Find where the given text appears and provide that cell's center as [X, Y] coordinate. 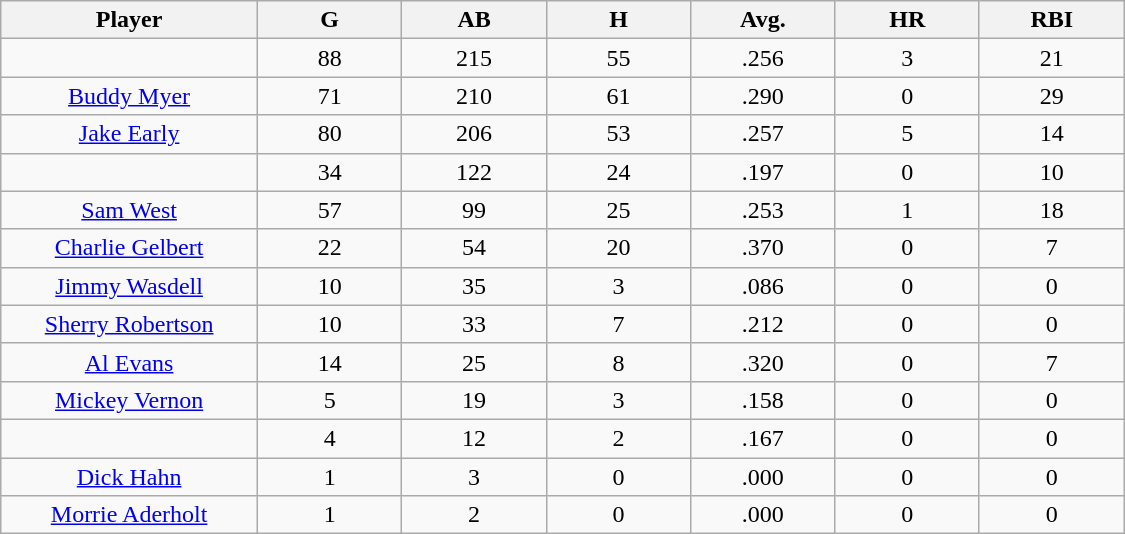
Player [130, 20]
19 [474, 400]
34 [329, 172]
.320 [763, 362]
35 [474, 286]
.212 [763, 324]
210 [474, 96]
55 [618, 58]
.257 [763, 134]
Sam West [130, 210]
.197 [763, 172]
24 [618, 172]
.253 [763, 210]
Buddy Myer [130, 96]
53 [618, 134]
Mickey Vernon [130, 400]
57 [329, 210]
54 [474, 248]
.256 [763, 58]
.290 [763, 96]
Dick Hahn [130, 477]
.158 [763, 400]
HR [907, 20]
122 [474, 172]
18 [1052, 210]
206 [474, 134]
33 [474, 324]
Morrie Aderholt [130, 515]
Jake Early [130, 134]
8 [618, 362]
71 [329, 96]
20 [618, 248]
Avg. [763, 20]
12 [474, 438]
61 [618, 96]
88 [329, 58]
H [618, 20]
21 [1052, 58]
RBI [1052, 20]
4 [329, 438]
Charlie Gelbert [130, 248]
G [329, 20]
Sherry Robertson [130, 324]
80 [329, 134]
.086 [763, 286]
Al Evans [130, 362]
AB [474, 20]
.167 [763, 438]
Jimmy Wasdell [130, 286]
99 [474, 210]
.370 [763, 248]
29 [1052, 96]
215 [474, 58]
22 [329, 248]
